For the text-containing cell, return its midpoint in (x, y) coordinate format. 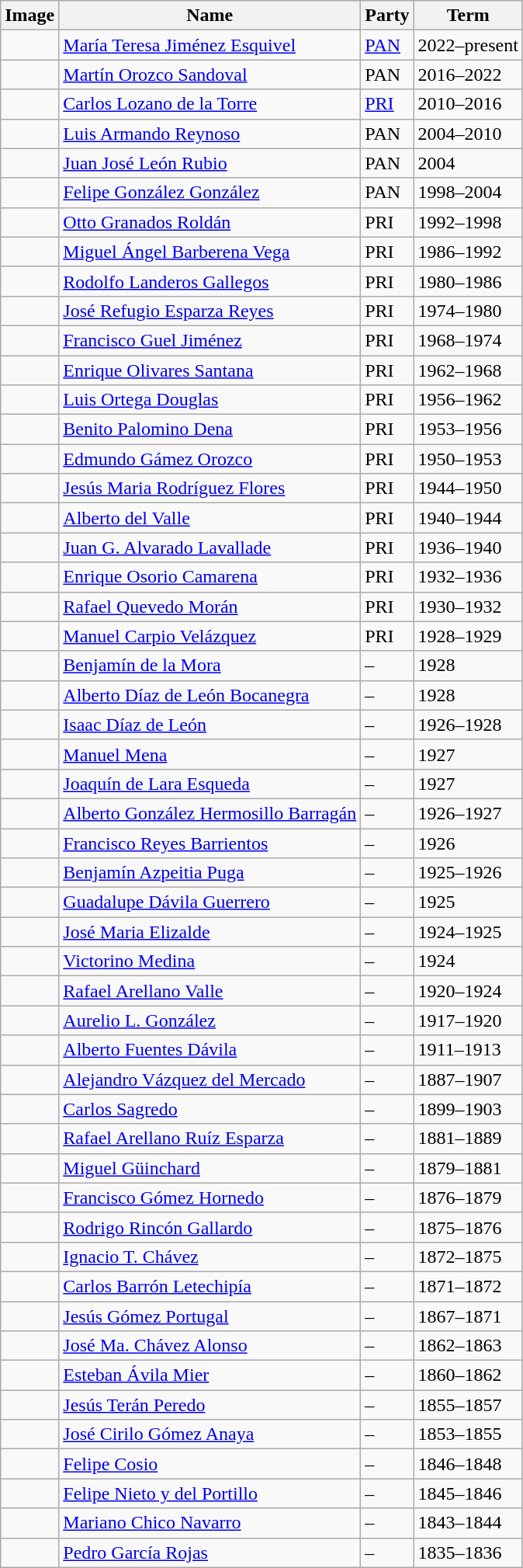
Alejandro Vázquez del Mercado (210, 1080)
José Cirilo Gómez Anaya (210, 1434)
Party (387, 16)
Rafael Quevedo Morán (210, 607)
1925 (468, 902)
José Refugio Esparza Reyes (210, 311)
María Teresa Jiménez Esquivel (210, 45)
Name (210, 16)
1926–1928 (468, 725)
Carlos Barrón Letechipía (210, 1286)
Rodolfo Landeros Gallegos (210, 281)
Alberto del Valle (210, 518)
1872–1875 (468, 1257)
Juan G. Alvarado Lavallade (210, 548)
1926–1927 (468, 813)
Jesús Maria Rodríguez Flores (210, 488)
1875–1876 (468, 1227)
Aurelio L. González (210, 1020)
1926 (468, 843)
Esteban Ávila Mier (210, 1375)
1867–1871 (468, 1316)
Benito Palomino Dena (210, 429)
1936–1940 (468, 548)
Benjamín de la Mora (210, 666)
Term (468, 16)
Image (29, 16)
Alberto Fuentes Dávila (210, 1050)
Felipe Cosio (210, 1464)
Pedro García Rojas (210, 1552)
Otto Granados Roldán (210, 222)
1879–1881 (468, 1168)
2004 (468, 163)
Victorino Medina (210, 961)
Jesús Gómez Portugal (210, 1316)
1887–1907 (468, 1080)
1944–1950 (468, 488)
1871–1872 (468, 1286)
Isaac Díaz de León (210, 725)
Manuel Carpio Velázquez (210, 636)
Carlos Lozano de la Torre (210, 104)
Francisco Guel Jiménez (210, 340)
José Maria Elizalde (210, 932)
1956–1962 (468, 400)
Miguel Ángel Barberena Vega (210, 252)
Alberto Díaz de León Bocanegra (210, 695)
Martín Orozco Sandoval (210, 75)
Carlos Sagredo (210, 1109)
2004–2010 (468, 134)
Edmundo Gámez Orozco (210, 459)
1845–1846 (468, 1493)
1881–1889 (468, 1139)
1925–1926 (468, 873)
Manuel Mena (210, 754)
1928–1929 (468, 636)
Rafael Arellano Valle (210, 991)
Mariano Chico Navarro (210, 1523)
Rafael Arellano Ruíz Esparza (210, 1139)
1992–1998 (468, 222)
Juan José León Rubio (210, 163)
Ignacio T. Chávez (210, 1257)
1855–1857 (468, 1405)
Miguel Güinchard (210, 1168)
2016–2022 (468, 75)
Rodrigo Rincón Gallardo (210, 1227)
1853–1855 (468, 1434)
Luis Armando Reynoso (210, 134)
1911–1913 (468, 1050)
Francisco Gómez Hornedo (210, 1198)
José Ma. Chávez Alonso (210, 1346)
1974–1980 (468, 311)
Felipe González González (210, 193)
Alberto González Hermosillo Barragán (210, 813)
1930–1932 (468, 607)
1835–1836 (468, 1552)
1862–1863 (468, 1346)
1950–1953 (468, 459)
1920–1924 (468, 991)
Francisco Reyes Barrientos (210, 843)
1980–1986 (468, 281)
1860–1862 (468, 1375)
1924 (468, 961)
Joaquín de Lara Esqueda (210, 784)
1924–1925 (468, 932)
1876–1879 (468, 1198)
1998–2004 (468, 193)
1968–1974 (468, 340)
1932–1936 (468, 577)
2010–2016 (468, 104)
Enrique Olivares Santana (210, 370)
2022–present (468, 45)
Guadalupe Dávila Guerrero (210, 902)
1846–1848 (468, 1464)
1899–1903 (468, 1109)
1953–1956 (468, 429)
Jesús Terán Peredo (210, 1405)
1843–1844 (468, 1523)
1986–1992 (468, 252)
1962–1968 (468, 370)
Luis Ortega Douglas (210, 400)
Benjamín Azpeitia Puga (210, 873)
Enrique Osorio Camarena (210, 577)
Felipe Nieto y del Portillo (210, 1493)
1917–1920 (468, 1020)
1940–1944 (468, 518)
